Identify which cell holds the provided text, then report its (X, Y) central coordinate. 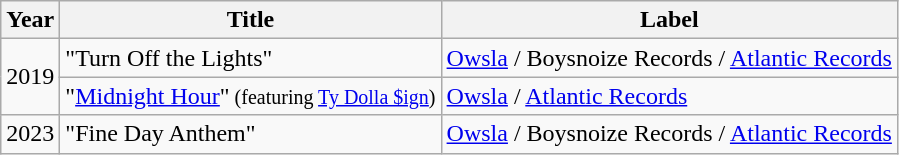
Year (30, 20)
"Fine Day Anthem" (250, 134)
Label (669, 20)
"Turn Off the Lights" (250, 58)
"Midnight Hour" (featuring Ty Dolla $ign) (250, 96)
Title (250, 20)
2023 (30, 134)
Owsla / Atlantic Records (669, 96)
2019 (30, 77)
